For the text-containing cell, return its midpoint in [X, Y] coordinate format. 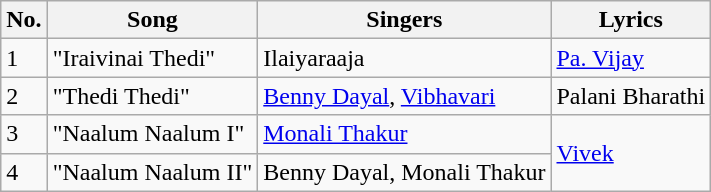
3 [24, 134]
Ilaiyaraaja [404, 58]
4 [24, 172]
Palani Bharathi [631, 96]
"Naalum Naalum I" [152, 134]
Song [152, 20]
No. [24, 20]
Benny Dayal, Monali Thakur [404, 172]
2 [24, 96]
"Naalum Naalum II" [152, 172]
Monali Thakur [404, 134]
Pa. Vijay [631, 58]
Singers [404, 20]
"Thedi Thedi" [152, 96]
Lyrics [631, 20]
1 [24, 58]
"Iraivinai Thedi" [152, 58]
Benny Dayal, Vibhavari [404, 96]
Vivek [631, 153]
